Find where the given text appears and provide that cell's center as (x, y) coordinate. 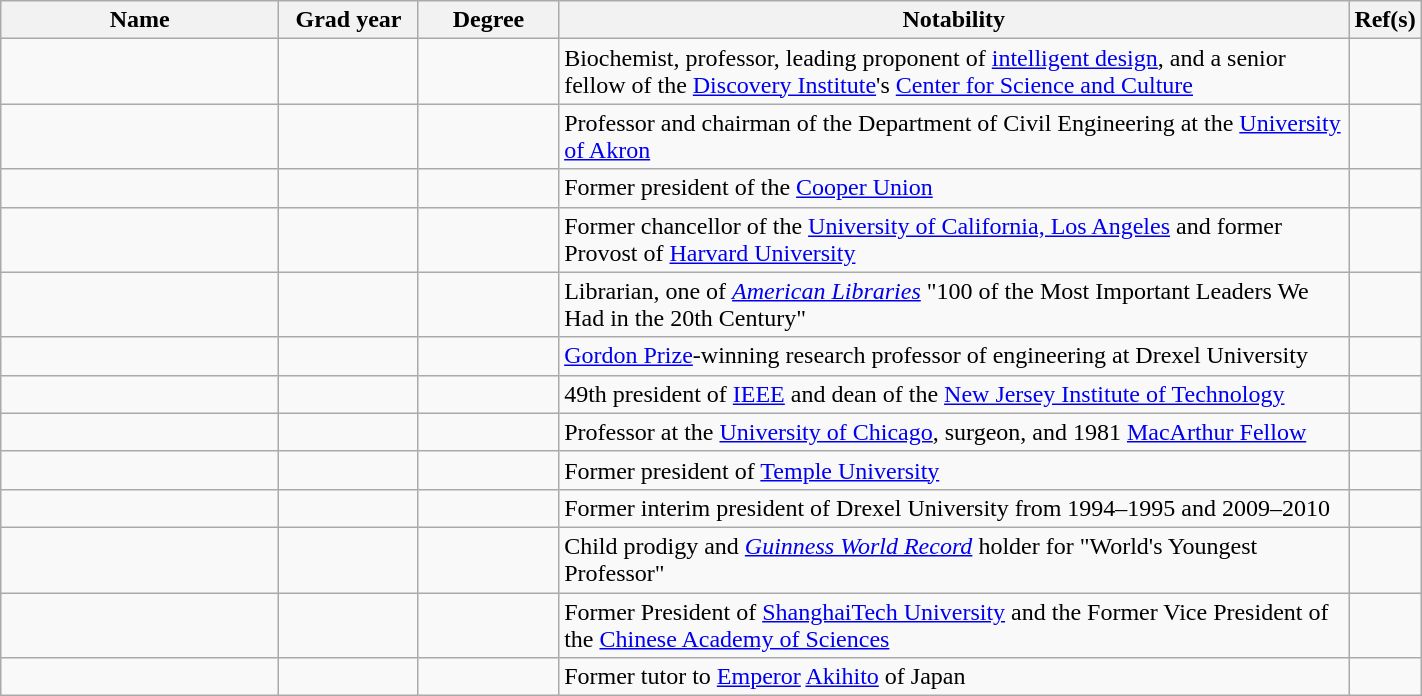
Librarian, one of American Libraries "100 of the Most Important Leaders We Had in the 20th Century" (954, 304)
Professor at the University of Chicago, surgeon, and 1981 MacArthur Fellow (954, 432)
Biochemist, professor, leading proponent of intelligent design, and a senior fellow of the Discovery Institute's Center for Science and Culture (954, 72)
Former interim president of Drexel University from 1994–1995 and 2009–2010 (954, 508)
Child prodigy and Guinness World Record holder for "World's Youngest Professor" (954, 560)
Professor and chairman of the Department of Civil Engineering at the University of Akron (954, 136)
Former tutor to Emperor Akihito of Japan (954, 677)
Former president of the Cooper Union (954, 188)
Gordon Prize-winning research professor of engineering at Drexel University (954, 356)
Former chancellor of the University of California, Los Angeles and former Provost of Harvard University (954, 240)
Degree (488, 20)
Ref(s) (1385, 20)
Notability (954, 20)
49th president of IEEE and dean of the New Jersey Institute of Technology (954, 394)
Name (140, 20)
Grad year (349, 20)
Former president of Temple University (954, 470)
Former President of ShanghaiTech University and the Former Vice President of the Chinese Academy of Sciences (954, 624)
